Pinpoint the cell where the given text exists, returning its [X, Y] midpoint coordinate. 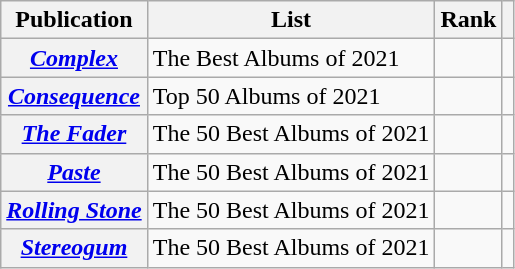
Publication [74, 20]
Consequence [74, 96]
Rank [468, 20]
List [291, 20]
The Fader [74, 134]
Rolling Stone [74, 210]
The Best Albums of 2021 [291, 58]
Complex [74, 58]
Paste [74, 172]
Top 50 Albums of 2021 [291, 96]
Stereogum [74, 248]
